Locate the cell with the specified text and output its [X, Y] center coordinate. 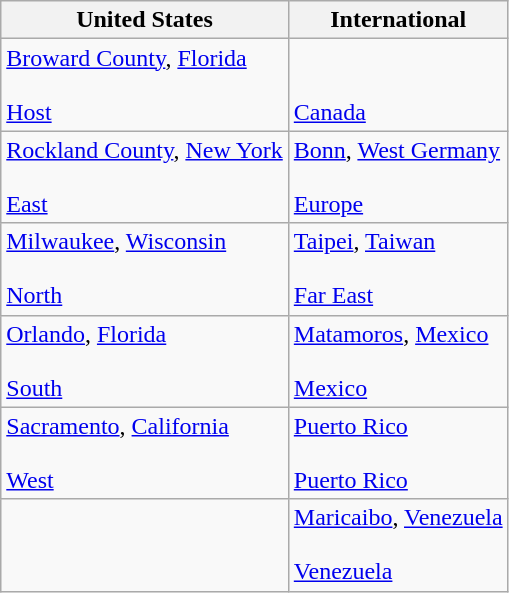
Canada [398, 85]
Taipei, TaiwanFar East [398, 269]
Bonn, West GermanyEurope [398, 177]
Puerto RicoPuerto Rico [398, 453]
Matamoros, MexicoMexico [398, 361]
Maricaibo, VenezuelaVenezuela [398, 545]
Orlando, FloridaSouth [145, 361]
Sacramento, CaliforniaWest [145, 453]
Rockland County, New YorkEast [145, 177]
Broward County, FloridaHost [145, 85]
United States [145, 20]
International [398, 20]
Milwaukee, WisconsinNorth [145, 269]
